Output the [x, y] coordinate of the center of the cell containing the given text.  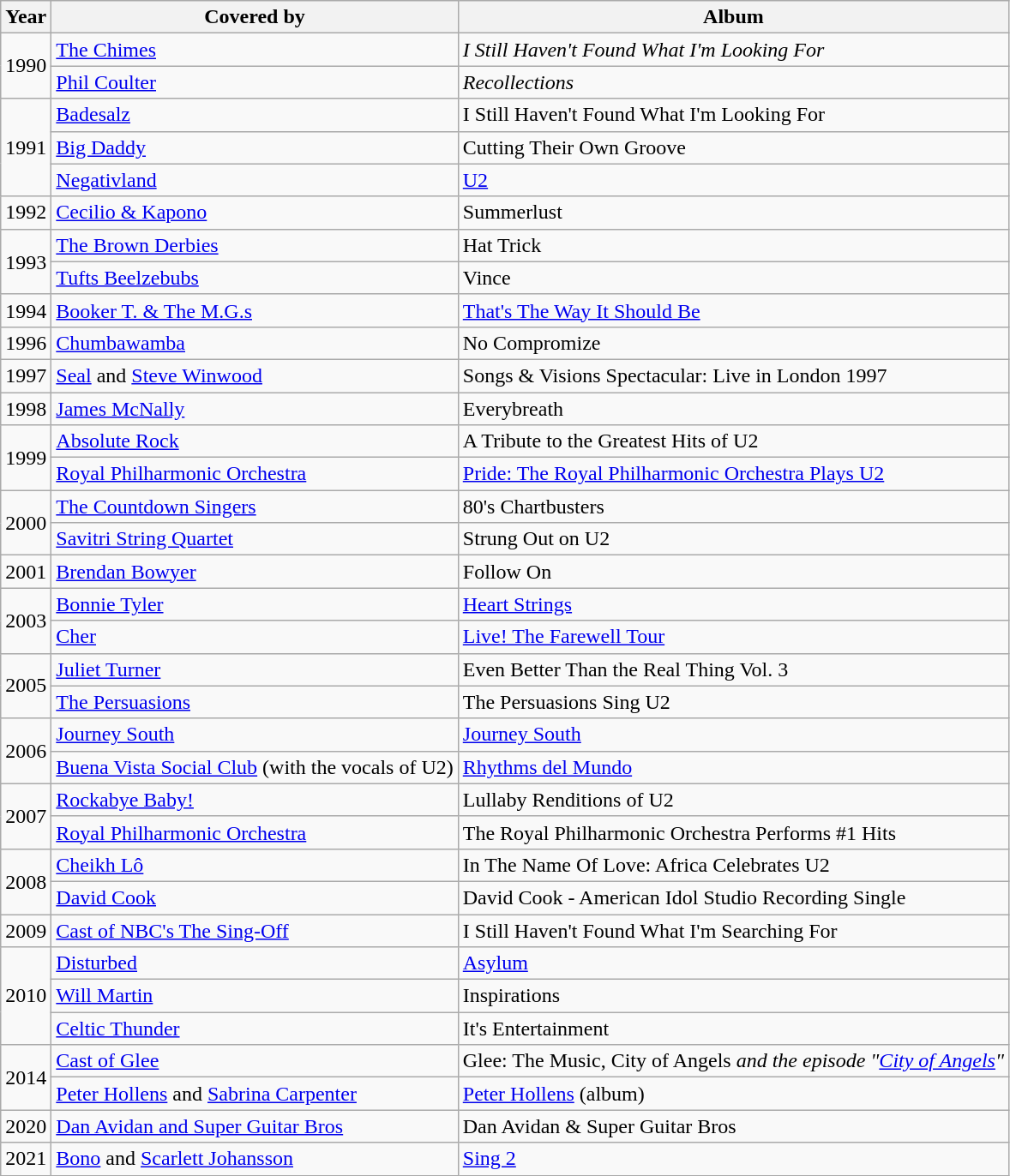
No Compromize [733, 343]
The Persuasions [255, 702]
2008 [26, 881]
Cast of NBC's The Sing-Off [255, 930]
Year [26, 17]
1999 [26, 458]
David Cook [255, 897]
1994 [26, 310]
Lullaby Renditions of U2 [733, 800]
Savitri String Quartet [255, 539]
2009 [26, 930]
Cecilio & Kapono [255, 213]
Seal and Steve Winwood [255, 375]
Pride: The Royal Philharmonic Orchestra Plays U2 [733, 474]
1997 [26, 375]
1992 [26, 213]
Buena Vista Social Club (with the vocals of U2) [255, 767]
2000 [26, 523]
Bonnie Tyler [255, 604]
James McNally [255, 409]
Celtic Thunder [255, 1029]
2005 [26, 686]
Inspirations [733, 996]
1990 [26, 66]
Even Better Than the Real Thing Vol. 3 [733, 669]
1993 [26, 261]
Absolute Rock [255, 441]
Cher [255, 637]
The Royal Philharmonic Orchestra Performs #1 Hits [733, 832]
David Cook - American Idol Studio Recording Single [733, 897]
Sing 2 [733, 1159]
Brendan Bowyer [255, 572]
Everybreath [733, 409]
Asylum [733, 963]
2003 [26, 621]
A Tribute to the Greatest Hits of U2 [733, 441]
2020 [26, 1126]
2007 [26, 816]
The Countdown Singers [255, 507]
Cheikh Lô [255, 865]
Phil Coulter [255, 82]
Peter Hollens (album) [733, 1094]
Glee: The Music, City of Angels and the episode "City of Angels" [733, 1061]
Vince [733, 278]
Covered by [255, 17]
Juliet Turner [255, 669]
1996 [26, 343]
Heart Strings [733, 604]
Cutting Their Own Groove [733, 147]
Chumbawamba [255, 343]
That's The Way It Should Be [733, 310]
Rhythms del Mundo [733, 767]
Negativland [255, 180]
Album [733, 17]
Songs & Visions Spectacular: Live in London 1997 [733, 375]
U2 [733, 180]
Hat Trick [733, 245]
Disturbed [255, 963]
The Brown Derbies [255, 245]
2010 [26, 996]
80's Chartbusters [733, 507]
Badesalz [255, 115]
Dan Avidan & Super Guitar Bros [733, 1126]
Follow On [733, 572]
I Still Haven't Found What I'm Searching For [733, 930]
The Persuasions Sing U2 [733, 702]
Booker T. & The M.G.s [255, 310]
In The Name Of Love: Africa Celebrates U2 [733, 865]
Summerlust [733, 213]
Bono and Scarlett Johansson [255, 1159]
Strung Out on U2 [733, 539]
Dan Avidan and Super Guitar Bros [255, 1126]
2014 [26, 1077]
Peter Hollens and Sabrina Carpenter [255, 1094]
1998 [26, 409]
Rockabye Baby! [255, 800]
Recollections [733, 82]
Cast of Glee [255, 1061]
Tufts Beelzebubs [255, 278]
1991 [26, 147]
2021 [26, 1159]
The Chimes [255, 50]
2006 [26, 751]
2001 [26, 572]
Will Martin [255, 996]
Live! The Farewell Tour [733, 637]
It's Entertainment [733, 1029]
Big Daddy [255, 147]
